From the cell containing the given text, extract its center point as [x, y] coordinate. 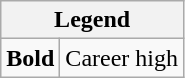
Bold [30, 58]
Legend [92, 20]
Career high [122, 58]
